Scan for the cell matching the given text and deliver its [X, Y] coordinate at center. 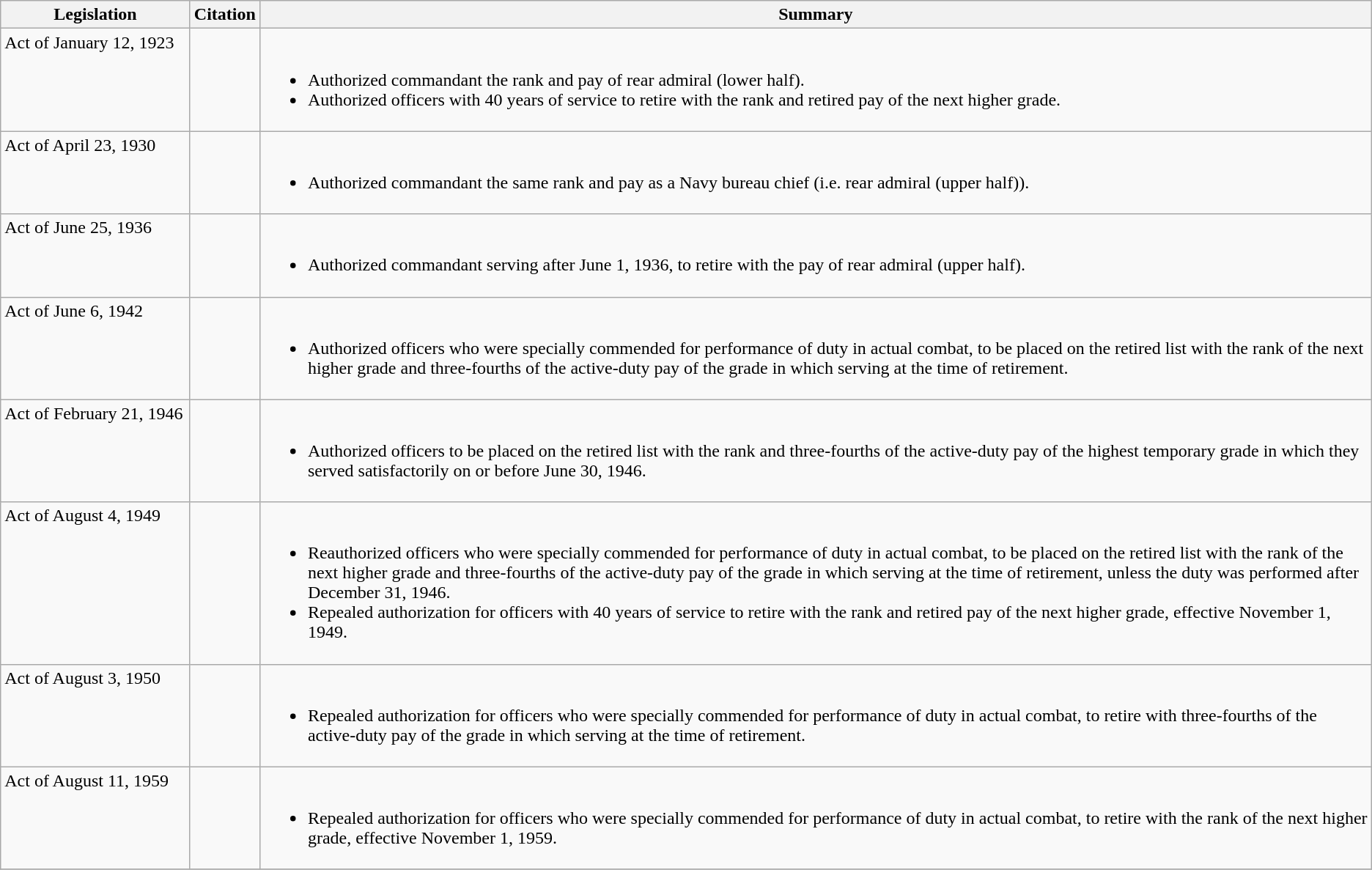
Summary [815, 15]
Authorized commandant the same rank and pay as a Navy bureau chief (i.e. rear admiral (upper half)). [815, 173]
Authorized commandant serving after June 1, 1936, to retire with the pay of rear admiral (upper half). [815, 255]
Legislation [95, 15]
Act of August 11, 1959 [95, 818]
Citation [224, 15]
Act of January 12, 1923 [95, 80]
Act of June 25, 1936 [95, 255]
Act of June 6, 1942 [95, 348]
Act of April 23, 1930 [95, 173]
Act of August 3, 1950 [95, 715]
Act of August 4, 1949 [95, 583]
Act of February 21, 1946 [95, 451]
